Output the (X, Y) coordinate of the center of the cell containing the given text.  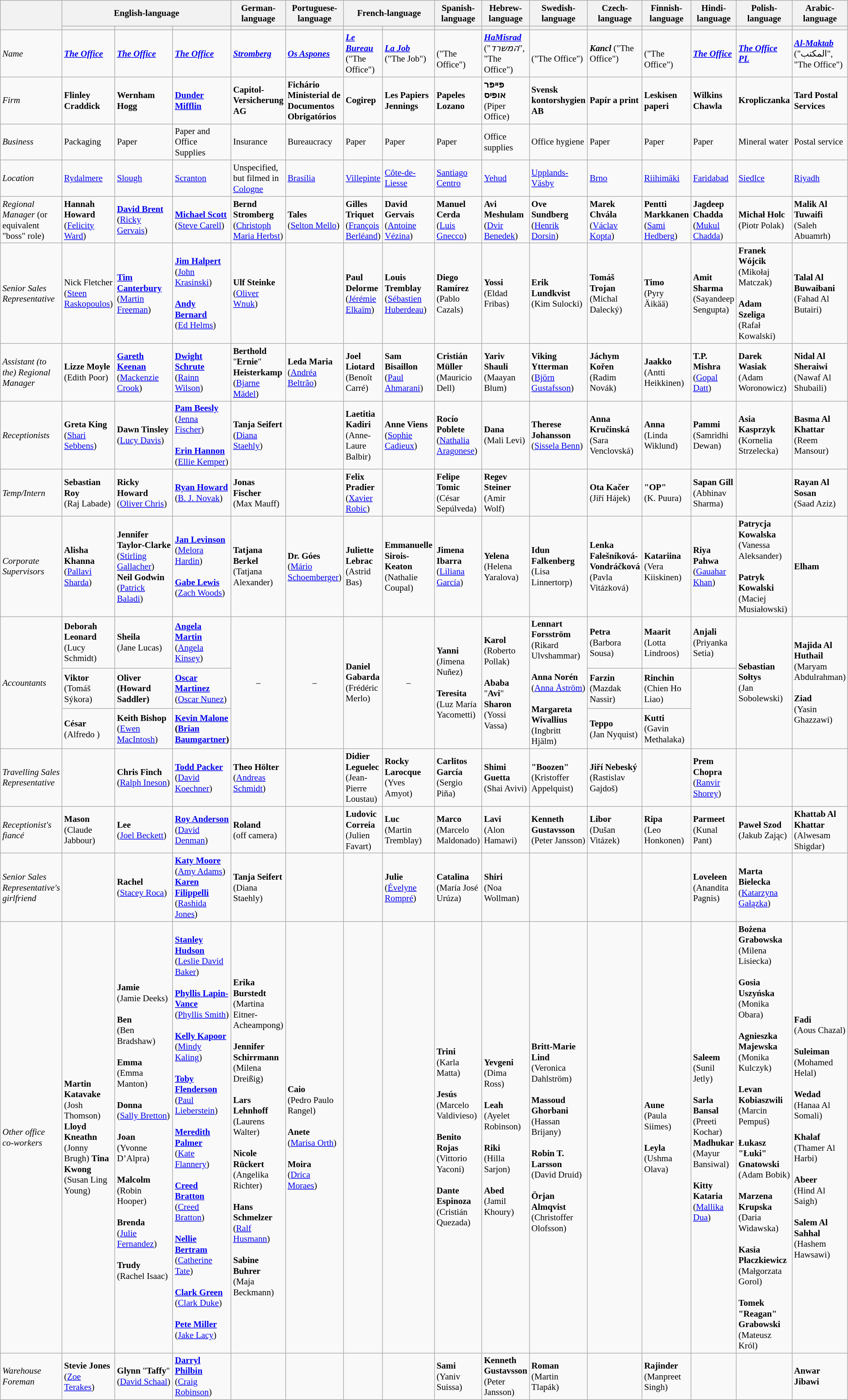
Mason(Claude Jabbour) (88, 830)
Theo Hölter(Andreas Schmidt) (258, 777)
Viking Ytterman(Björn Gustafsson) (558, 372)
Teppo(Jan Nyquist) (615, 729)
Hannah Howard (Felicity Ward) (88, 220)
Jaakko(Antti Heikkinen) (666, 372)
Lavi(Alon Hamawi) (505, 830)
Sam Bisaillon(Paul Ahmarani) (408, 372)
Dr. Góes(Mário Schoemberger) (314, 566)
Parmeet(Kunal Pant) (714, 830)
Yariv Shauli(Maayan Blum) (505, 372)
The Office PL (764, 54)
פייפר אופיס (Piper Office) (505, 101)
German-language (258, 13)
Roman(Martin Tlapák) (558, 1377)
Wernham Hogg (144, 101)
Brno (615, 178)
Jagdeep Chadda(Mukul Chadda) (714, 220)
Flinley Craddick (88, 101)
Erik Lundkvist(Kim Sulocki) (558, 293)
Ricky Howard(Oliver Chris) (144, 493)
Riyadh (820, 178)
Kevin Malone(Brian Baumgartner) (202, 729)
Berthold "Ernie" Heisterkamp(Bjarne Mädel) (258, 372)
Papír a print (615, 101)
Avi Meshulam(Dvir Benedek) (505, 220)
Hindi-language (714, 13)
English-language (147, 13)
David Brent(Ricky Gervais) (144, 220)
Jiří Nebeský(Rastislav Gajdoš) (615, 777)
Receptionists (31, 435)
Asia Kasprzyk(Kornelia Strzelecka) (764, 435)
Lizze Moyle (Edith Poor) (88, 372)
Yehud (505, 178)
Yelena(Helena Yaralova) (505, 566)
RegionalManager (or equivalent "boss" role) (31, 220)
Tales(Selton Mello) (314, 220)
Rocky Larocque(Yves Amyot) (408, 777)
Viktor(Tomáš Sýkora) (88, 689)
Santiago Centro (458, 178)
Kutti(Gavin Methalaka) (666, 729)
Villepinte (363, 178)
Ulf Steinke(Oliver Wnuk) (258, 293)
Glynn "Taffy" (David Schaal) (144, 1377)
Scranton (202, 178)
Farzin(Mazdak Nassir) (615, 689)
Keith Bishop(Ewen MacIntosh) (144, 729)
Bernd Stromberg(Christoph Maria Herbst) (258, 220)
Shiri(Noa Wollman) (505, 887)
Svensk kontorshygien AB (558, 101)
César(Alfredo ) (88, 729)
Prem Chopra(Ranvir Shorey) (714, 777)
Deborah Leonard (Lucy Schmidt) (88, 643)
Felipe Tomic(César Sepúlveda) (458, 493)
Louis Tremblay(Sébastien Huberdeau) (408, 293)
Packaging (88, 142)
Malik Al Tuwaifi(Saleh Abuamrh) (820, 220)
Trini(Karla Matta)Jesús(Marcelo Valdivieso)Benito Rojas (Vittorio Yaconi)Dante Espinoza (Cristián Quezada) (458, 1137)
Julie(Évelyne Rompré) (408, 887)
Kropliczanka (764, 101)
Felix Pradier(Xavier Robic) (363, 493)
Hebrew-language (505, 13)
Amit Sharma(Sayandeep Sengupta) (714, 293)
Fadi(Aous Chazal)Suleiman(Mohamed Helal)Wedad(Hanaa Al Somali)Khalaf(Thamer Al Harbi)Abeer(Hind Al Saigh)Salem Al Sahhal(Hashem Hawsawi) (820, 1137)
Firm (31, 101)
Location (31, 178)
Faridabad (714, 178)
HaMisrad ("המשרד", "The Office") (505, 54)
Le Bureau("The Office") (363, 54)
Aune(Paula Siimes)Leyla(Ushma Olava) (666, 1137)
Yanni(Jimena Nuñez)Teresita(Luz María Yacometti) (458, 683)
Dana(Mali Levi) (505, 435)
Manuel Cerda(Luis Gnecco) (458, 220)
Oscar Martinez(Oscar Nunez) (202, 689)
Business (31, 142)
Laetitia Kadiri(Anne-Laure Balbir) (363, 435)
Office supplies (505, 142)
Jan Levinson (Melora Hardin)Gabe Lewis(Zach Woods) (202, 566)
Sebastian Roy(Raj Labade) (88, 493)
Upplands-Väsby (558, 178)
Pam Beesly(Jenna Fischer)Erin Hannon(Ellie Kemper) (202, 435)
Shimi Guetta(Shai Avivi) (505, 777)
Regev Steiner(Amir Wolf) (505, 493)
Côte-de-Liesse (408, 178)
Luc(Martin Tremblay) (408, 830)
Jonas Fischer(Max Mauff) (258, 493)
Sebastian Sołtys(Jan Sobolewski) (764, 683)
Bureaucracy (314, 142)
Loveleen(Anandita Pagnis) (714, 887)
Gareth Keenan(Mackenzie Crook) (144, 372)
Saleem(Sunil Jetly)Sarla Bansal(Preeti Kochar)Madhukar(Mayur Bansiwal)Kitty Kataria(Mallika Dua) (714, 1137)
Al-Maktab("المكتب", "The Office") (820, 54)
Anne Viens(Sophie Cadieux) (408, 435)
Kancl ("The Office") (615, 54)
Portuguese-language (314, 13)
Senior Sales Representative'sgirlfriend (31, 887)
Leda Maria(Andréa Beltrão) (314, 372)
Czech-language (615, 13)
Katariina(Vera Kiiskinen) (666, 566)
Nick Fletcher(Steen Raskopoulos) (88, 293)
Anna(Linda Wiklund) (666, 435)
Basma Al Khattar(Reem Mansour) (820, 435)
Chris Finch(Ralph Ineson) (144, 777)
Ryan Howard(B. J. Novak) (202, 493)
Caio(Pedro Paulo Rangel)Anete(Marisa Orth)Moira(Drica Moraes) (314, 1137)
Assistant (to the) Regional Manager (31, 372)
Diego Ramírez(Pablo Cazals) (458, 293)
Daniel Gabarda(Frédéric Merlo) (363, 683)
Tim Canterbury(Martin Freeman) (144, 293)
Maarit(Lotta Lindroos) (666, 643)
Leskisen paperi (666, 101)
Other officeco-workers (31, 1137)
Office hygiene (558, 142)
Paweł Szod(Jakub Zając) (764, 830)
Cristián Müller(Mauricio Dell) (458, 372)
Anna Kručinská(Sara Venclovská) (615, 435)
Khattab Al Khattar(Alwesam Shigdar) (820, 830)
David Gervais(Antoine Vézina) (408, 220)
Polish-language (764, 13)
Yevgeni(Dima Ross)Leah(Ayelet Robinson)Riki(Hilla Sarjon)Abed(Jamil Khoury) (505, 1137)
Jennifer Taylor‑Clarke(Stirling Gallacher)Neil Godwin(Patrick Baladi) (144, 566)
Fichário Ministerial de Documentos Obrigatórios (314, 101)
Petra(Barbora Sousa) (615, 643)
Sami (Yaniv Suissa) (458, 1377)
Tomáš Trojan(Michal Dalecký) (615, 293)
CorporateSupervisors (31, 566)
Nidal Al Sheraiwi(Nawaf Al Shubaili) (820, 372)
Joel Liotard(Benoît Carré) (363, 372)
Jimena Ibarra(Liliana García) (458, 566)
Dunder Mifflin (202, 101)
Spanish-language (458, 13)
Slough (144, 178)
Dawn Tinsley(Lucy Davis) (144, 435)
Sheila(Jane Lucas) (144, 643)
Sapan Gill(Abhinav Sharma) (714, 493)
Catalina(María José Urúza) (458, 887)
Idun Falkenberg(Lisa Linnertorp) (558, 566)
Arabic-language (820, 13)
"OP"(K. Puura) (666, 493)
Ludovic Correia(Julien Favart) (363, 830)
Yossi(Eldad Fribas) (505, 293)
Receptionist'sfiancé (31, 830)
Lennart Forsström(Rikard Ulvshammar)Anna Norén(Anna Åström)Margareta Wivallius(Ingbritt Hjälm) (558, 683)
Rydalmere (88, 178)
Michał Holc(Piotr Polak) (764, 220)
Senior SalesRepresentative (31, 293)
Riya Pahwa(Gauahar Khan) (714, 566)
Angela Martin(Angela Kinsey) (202, 643)
Cogirep (363, 101)
Majida Al Huthail(Maryam Abdulrahman)Ziad(Yasin Ghazzawi) (820, 683)
Rachel(Stacey Roca) (144, 887)
Finnish-language (666, 13)
Timo(Pyry Äikää) (666, 293)
Ove Sundberg(Henrik Dorsin) (558, 220)
Libor(Dušan Vitázek) (615, 830)
Capitol-Versicherung AG (258, 101)
Pentti Markkanen(Sami Hedberg) (666, 220)
Rajinder(Manpreet Singh) (666, 1377)
Emmanuelle Sirois-Keaton(Nathalie Coupal) (408, 566)
Ripa(Leo Honkonen) (666, 830)
Therese Johansson(Sissela Benn) (558, 435)
Travelling SalesRepresentative (31, 777)
Katy Moore(Amy Adams)Karen Filippelli(Rashida Jones) (202, 887)
Lee(Joel Beckett) (144, 830)
La Job("The Job") (408, 54)
Paper and Office Supplies (202, 142)
Postal service (820, 142)
Lenka Falešníková-Vondráčková(Pavla Vitázková) (615, 566)
Tatjana Berkel(Tatjana Alexander) (258, 566)
Carlitos García(Sergio Piña) (458, 777)
Karol(Roberto Pollak)Ababa "Avi" Sharon(Yossi Vassa) (505, 683)
Martin Katavake(Josh Thomson) Lloyd Kneathn (Jonny Brugh) Tina Kwong (Susan Ling Young) (88, 1137)
Wilkins Chawla (714, 101)
Talal Al Buwaibani(Fahad Al Butairi) (820, 293)
Todd Packer(David Koechner) (202, 777)
French-language (389, 13)
Roy Anderson (David Denman) (202, 830)
Franek Wójcik(Mikołaj Matczak)Adam Szeliga(Rafał Kowalski) (764, 293)
Les Papiers Jennings (408, 101)
WarehouseForeman (31, 1377)
Siedlce (764, 178)
Patrycja Kowalska(Vanessa Aleksander)Patryk Kowalski(Maciej Musiałowski) (764, 566)
Britt-Marie Lind(Veronica Dahlström)Massoud Ghorbani(Hassan Brijany)Robin T. Larsson(David Druid)Örjan Almqvist(Christoffer Olofsson) (558, 1137)
Tard Postal Services (820, 101)
Swedish-language (558, 13)
Unspecified, but filmed in Cologne (258, 178)
Papeles Lozano (458, 101)
Mineral water (764, 142)
Greta King(Shari Sebbens) (88, 435)
Michael Scott (Steve Carell) (202, 220)
Name (31, 54)
Paul Delorme(Jérémie Elkaïm) (363, 293)
Rocío Poblete(Nathalia Aragonese) (458, 435)
Dwight Schrute(Rainn Wilson) (202, 372)
Ota Kačer(Jiří Hájek) (615, 493)
Anwar Jibawi (820, 1377)
Oliver(Howard Saddler) (144, 689)
Insurance (258, 142)
Rinchin(Chien Ho Liao) (666, 689)
Anjali(Priyanka Setia) (714, 643)
Riihimäki (666, 178)
Juliette Lebrac(Astrid Bas) (363, 566)
Darek Wasiak(Adam Woronowicz) (764, 372)
Elham (820, 566)
T.P. Mishra(Gopal Datt) (714, 372)
Didier Leguelec(Jean-Pierre Loustau) (363, 777)
Jáchym Kořen(Radim Novák) (615, 372)
Os Aspones (314, 54)
Marta Bielecka(Katarzyna Gałązka) (764, 887)
"Boozen" (Kristoffer Appelquist) (558, 777)
Marek Chvála(Václav Kopta) (615, 220)
Temp/Intern (31, 493)
Jim Halpert(John Krasinski)Andy Bernard(Ed Helms) (202, 293)
Roland(off camera) (258, 830)
Stromberg (258, 54)
Accountants (31, 683)
Marco(Marcelo Maldonado) (458, 830)
Alisha Khanna (Pallavi Sharda) (88, 566)
Brasília (314, 178)
Darryl Philbin (Craig Robinson) (202, 1377)
Pammi(Samridhi Dewan) (714, 435)
Gilles Triquet(François Berléand) (363, 220)
Stevie Jones(Zoe Terakes) (88, 1377)
Rayan Al Sosan(Saad Aziz) (820, 493)
